Locate the cell with the specified text and output its (X, Y) center coordinate. 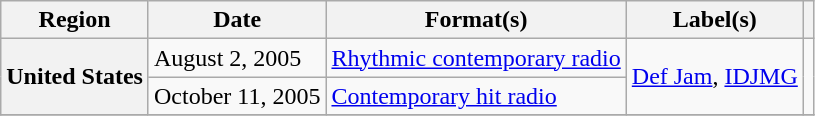
August 2, 2005 (236, 58)
Label(s) (714, 20)
Region (75, 20)
Def Jam, IDJMG (714, 77)
October 11, 2005 (236, 96)
United States (75, 77)
Date (236, 20)
Contemporary hit radio (476, 96)
Format(s) (476, 20)
Rhythmic contemporary radio (476, 58)
